Extract the [X, Y] coordinate from the center of the cell holding the provided text.  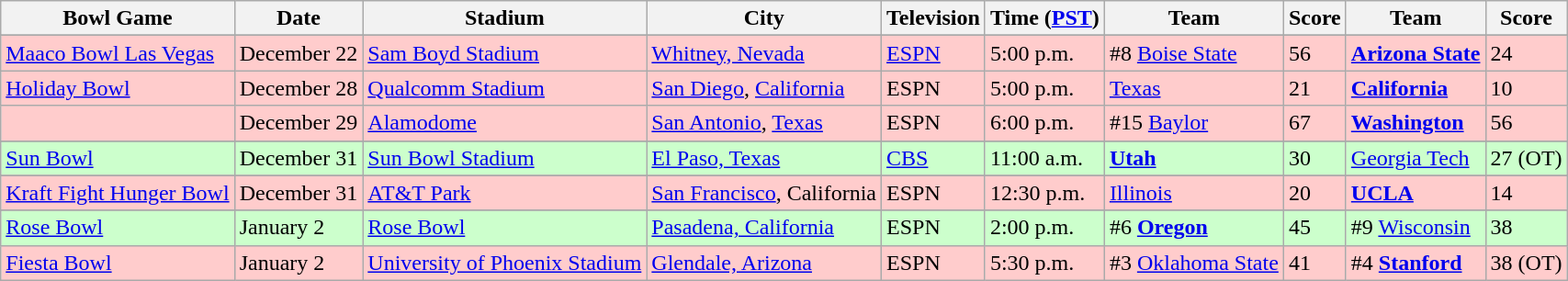
City [764, 18]
#6 Oregon [1194, 228]
20 [1314, 193]
21 [1314, 88]
Sun Bowl [118, 158]
December 29 [299, 123]
CBS [933, 158]
Television [933, 18]
27 (OT) [1527, 158]
Georgia Tech [1416, 158]
41 [1314, 263]
#8 Boise State [1194, 53]
El Paso, Texas [764, 158]
Bowl Game [118, 18]
6:00 p.m. [1044, 123]
67 [1314, 123]
24 [1527, 53]
38 [1527, 228]
2:00 p.m. [1044, 228]
#3 Oklahoma State [1194, 263]
AT&T Park [505, 193]
12:30 p.m. [1044, 193]
San Francisco, California [764, 193]
30 [1314, 158]
University of Phoenix Stadium [505, 263]
10 [1527, 88]
14 [1527, 193]
UCLA [1416, 193]
Whitney, Nevada [764, 53]
45 [1314, 228]
Maaco Bowl Las Vegas [118, 53]
December 28 [299, 88]
Sun Bowl Stadium [505, 158]
Qualcomm Stadium [505, 88]
Holiday Bowl [118, 88]
38 (OT) [1527, 263]
Pasadena, California [764, 228]
Illinois [1194, 193]
California [1416, 88]
#15 Baylor [1194, 123]
Utah [1194, 158]
Time (PST) [1044, 18]
#9 Wisconsin [1416, 228]
11:00 a.m. [1044, 158]
Glendale, Arizona [764, 263]
Washington [1416, 123]
#4 Stanford [1416, 263]
San Antonio, Texas [764, 123]
Fiesta Bowl [118, 263]
Date [299, 18]
Stadium [505, 18]
Arizona State [1416, 53]
Texas [1194, 88]
5:30 p.m. [1044, 263]
Kraft Fight Hunger Bowl [118, 193]
December 22 [299, 53]
Sam Boyd Stadium [505, 53]
San Diego, California [764, 88]
Alamodome [505, 123]
